Return the [X, Y] coordinate for the center point of the cell that contains the specified text.  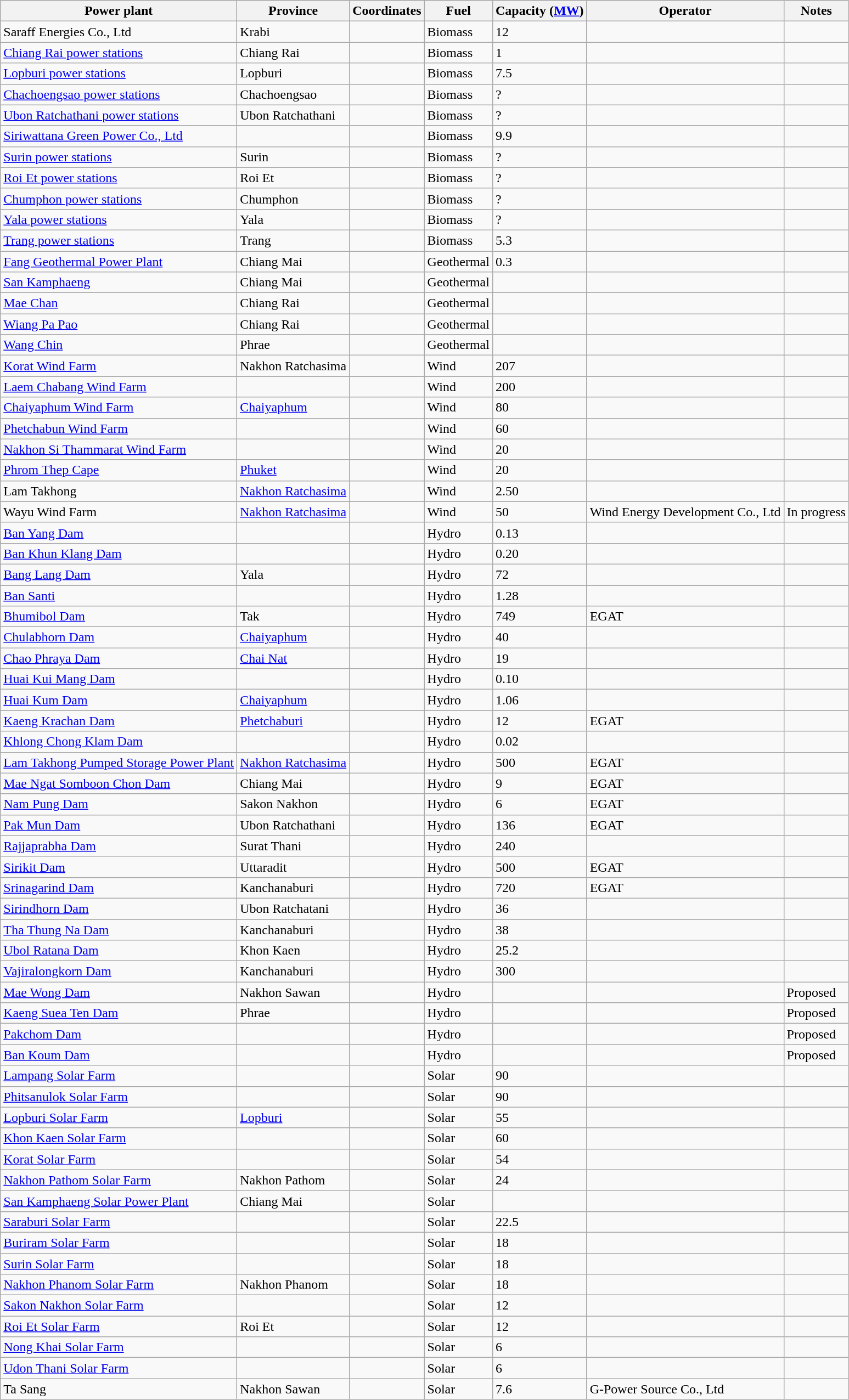
G-Power Source Co., Ltd [685, 1389]
Siriwattana Green Power Co., Ltd [119, 136]
Surin [293, 157]
Phetchaburi [293, 721]
Phrom Thep Cape [119, 470]
19 [539, 658]
Chai Nat [293, 658]
2.50 [539, 491]
24 [539, 1180]
Khon Kaen [293, 951]
Lam Takhong Pumped Storage Power Plant [119, 763]
36 [539, 908]
Wayu Wind Farm [119, 512]
Nakhon Phanom [293, 1285]
San Kamphaeng [119, 283]
Nong Khai Solar Farm [119, 1347]
0.20 [539, 554]
749 [539, 617]
50 [539, 512]
Wiang Pa Pao [119, 324]
Trang power stations [119, 240]
Huai Kui Mang Dam [119, 679]
Lampang Solar Farm [119, 1076]
Phuket [293, 470]
Ban Yang Dam [119, 533]
0.10 [539, 679]
Wang Chin [119, 345]
7.6 [539, 1389]
Coordinates [387, 11]
Chao Phraya Dam [119, 658]
Udon Thani Solar Farm [119, 1368]
Fuel [458, 11]
Ban Santi [119, 595]
40 [539, 637]
Kaeng Suea Ten Dam [119, 1013]
Ban Koum Dam [119, 1055]
Nakhon Si Thammarat Wind Farm [119, 449]
Korat Solar Farm [119, 1159]
Huai Kum Dam [119, 700]
Pak Mun Dam [119, 825]
200 [539, 387]
Ubon Ratchathani power stations [119, 115]
Lam Takhong [119, 491]
22.5 [539, 1222]
Rajjaprabha Dam [119, 846]
Lopburi Solar Farm [119, 1117]
Kaeng Krachan Dam [119, 721]
720 [539, 888]
38 [539, 930]
25.2 [539, 951]
Chachoengsao [293, 94]
7.5 [539, 74]
Notes [816, 11]
300 [539, 972]
Nakhon Phanom Solar Farm [119, 1285]
Pakchom Dam [119, 1034]
Roi Et Solar Farm [119, 1326]
Phetchabun Wind Farm [119, 428]
Ban Khun Klang Dam [119, 554]
Chaiyaphum Wind Farm [119, 408]
San Kamphaeng Solar Power Plant [119, 1201]
Nam Pung Dam [119, 804]
Mae Ngat Somboon Chon Dam [119, 783]
Sirikit Dam [119, 867]
9 [539, 783]
Mae Chan [119, 303]
Saraff Energies Co., Ltd [119, 32]
72 [539, 574]
Bang Lang Dam [119, 574]
Korat Wind Farm [119, 366]
Chumphon [293, 199]
Krabi [293, 32]
1.28 [539, 595]
0.3 [539, 262]
Nakhon Pathom [293, 1180]
Chulabhorn Dam [119, 637]
Roi Et power stations [119, 178]
Nakhon Pathom Solar Farm [119, 1180]
5.3 [539, 240]
0.13 [539, 533]
54 [539, 1159]
Khlong Chong Klam Dam [119, 742]
Trang [293, 240]
Capacity (MW) [539, 11]
207 [539, 366]
0.02 [539, 742]
Vajiralongkorn Dam [119, 972]
Surat Thani [293, 846]
Power plant [119, 11]
Sakon Nakhon Solar Farm [119, 1306]
Wind Energy Development Co., Ltd [685, 512]
Khon Kaen Solar Farm [119, 1138]
136 [539, 825]
55 [539, 1117]
1 [539, 53]
Ta Sang [119, 1389]
Laem Chabang Wind Farm [119, 387]
Operator [685, 11]
Ubol Ratana Dam [119, 951]
Tha Thung Na Dam [119, 930]
240 [539, 846]
80 [539, 408]
Mae Wong Dam [119, 992]
9.9 [539, 136]
Chachoengsao power stations [119, 94]
Tak [293, 617]
Uttaradit [293, 867]
Surin power stations [119, 157]
Yala power stations [119, 219]
Province [293, 11]
1.06 [539, 700]
In progress [816, 512]
Chumphon power stations [119, 199]
Surin Solar Farm [119, 1263]
Phitsanulok Solar Farm [119, 1097]
Sakon Nakhon [293, 804]
Bhumibol Dam [119, 617]
Srinagarind Dam [119, 888]
Fang Geothermal Power Plant [119, 262]
Buriram Solar Farm [119, 1243]
Sirindhorn Dam [119, 908]
Ubon Ratchatani [293, 908]
Saraburi Solar Farm [119, 1222]
Lopburi power stations [119, 74]
Chiang Rai power stations [119, 53]
